Provide the [X, Y] coordinate of the cell's center where the given text is located.  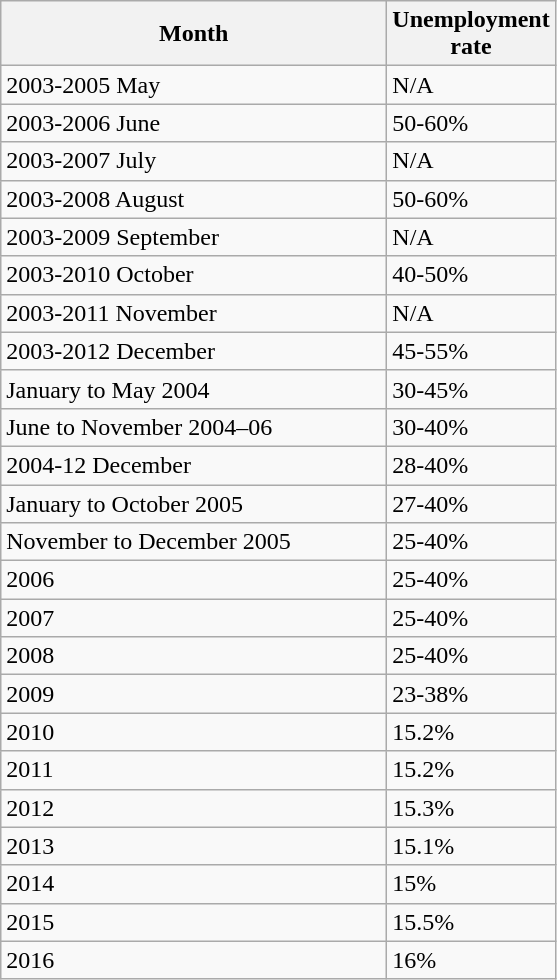
2014 [194, 884]
2003-2009 September [194, 237]
2003-2005 May [194, 85]
2003-2012 December [194, 351]
November to December 2005 [194, 542]
2015 [194, 922]
2008 [194, 656]
30-40% [471, 427]
40-50% [471, 275]
June to November 2004–06 [194, 427]
January to May 2004 [194, 389]
16% [471, 960]
2009 [194, 694]
2003-2006 June [194, 123]
2003-2008 August [194, 199]
2013 [194, 846]
15% [471, 884]
2004-12 December [194, 465]
2016 [194, 960]
28-40% [471, 465]
27-40% [471, 503]
15.5% [471, 922]
2012 [194, 808]
2010 [194, 732]
2007 [194, 618]
2003-2007 July [194, 161]
45-55% [471, 351]
2003-2010 October [194, 275]
15.1% [471, 846]
30-45% [471, 389]
January to October 2005 [194, 503]
Unemploymentrate [471, 34]
15.3% [471, 808]
Month [194, 34]
2006 [194, 580]
23-38% [471, 694]
2011 [194, 770]
2003-2011 November [194, 313]
